Identify which cell holds the provided text, then report its (x, y) central coordinate. 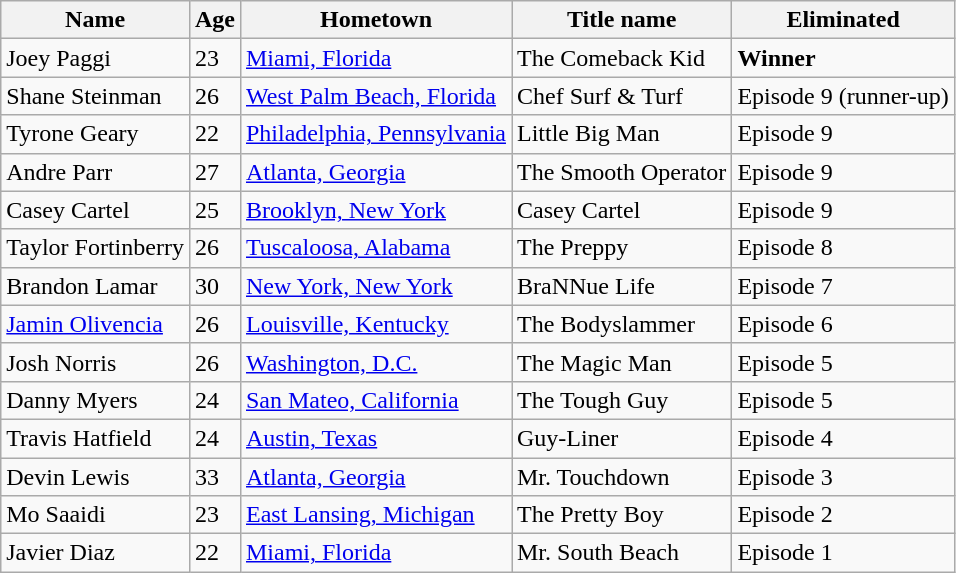
Mo Saaidi (96, 515)
BraNNue Life (622, 286)
33 (214, 477)
Episode 3 (844, 477)
Andre Parr (96, 172)
Brandon Lamar (96, 286)
Eliminated (844, 20)
Louisville, Kentucky (376, 324)
The Magic Man (622, 362)
Name (96, 20)
Episode 1 (844, 553)
30 (214, 286)
Mr. South Beach (622, 553)
Episode 7 (844, 286)
Age (214, 20)
Devin Lewis (96, 477)
East Lansing, Michigan (376, 515)
Shane Steinman (96, 96)
Joey Paggi (96, 58)
New York, New York (376, 286)
Chef Surf & Turf (622, 96)
Guy-Liner (622, 438)
Austin, Texas (376, 438)
Javier Diaz (96, 553)
Danny Myers (96, 400)
Episode 2 (844, 515)
West Palm Beach, Florida (376, 96)
Episode 9 (runner-up) (844, 96)
Taylor Fortinberry (96, 248)
Philadelphia, Pennsylvania (376, 134)
Title name (622, 20)
27 (214, 172)
Washington, D.C. (376, 362)
25 (214, 210)
Tuscaloosa, Alabama (376, 248)
Little Big Man (622, 134)
Mr. Touchdown (622, 477)
Jamin Olivencia (96, 324)
Josh Norris (96, 362)
Brooklyn, New York (376, 210)
Tyrone Geary (96, 134)
Episode 8 (844, 248)
Hometown (376, 20)
The Tough Guy (622, 400)
The Preppy (622, 248)
Episode 4 (844, 438)
The Pretty Boy (622, 515)
Travis Hatfield (96, 438)
San Mateo, California (376, 400)
The Comeback Kid (622, 58)
Winner (844, 58)
Episode 6 (844, 324)
The Smooth Operator (622, 172)
The Bodyslammer (622, 324)
